Locate the cell with the specified text and output its (x, y) center coordinate. 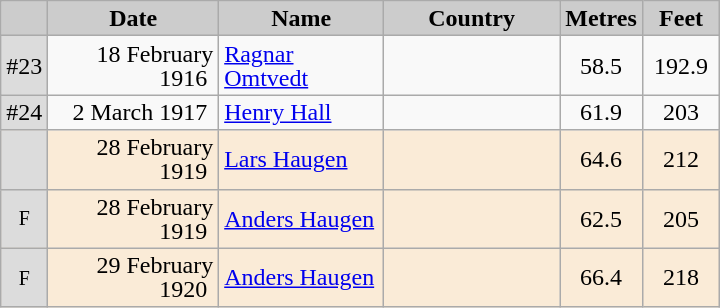
Henry Hall (302, 112)
62.5 (602, 218)
58.5 (602, 66)
Date (134, 18)
66.4 (602, 278)
Lars Haugen (302, 160)
218 (680, 278)
Ragnar Omtvedt (302, 66)
#24 (24, 112)
#23 (24, 66)
64.6 (602, 160)
18 February 1916 (134, 66)
2 March 1917 (134, 112)
29 February 1920 (134, 278)
212 (680, 160)
205 (680, 218)
61.9 (602, 112)
Metres (602, 18)
203 (680, 112)
Country (472, 18)
192.9 (680, 66)
Name (302, 18)
Feet (680, 18)
